Find where the given text appears and provide that cell's center as (x, y) coordinate. 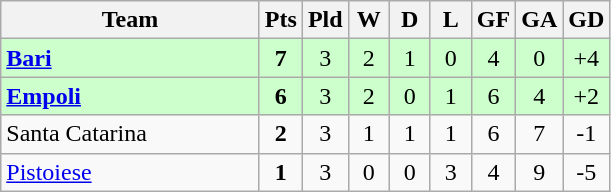
Bari (130, 58)
Pts (280, 20)
+4 (586, 58)
GA (540, 20)
GD (586, 20)
Santa Catarina (130, 134)
Team (130, 20)
D (410, 20)
-5 (586, 172)
9 (540, 172)
Pld (325, 20)
L (450, 20)
+2 (586, 96)
W (368, 20)
Empoli (130, 96)
Pistoiese (130, 172)
GF (493, 20)
-1 (586, 134)
